Pinpoint the cell where the given text exists, returning its (x, y) midpoint coordinate. 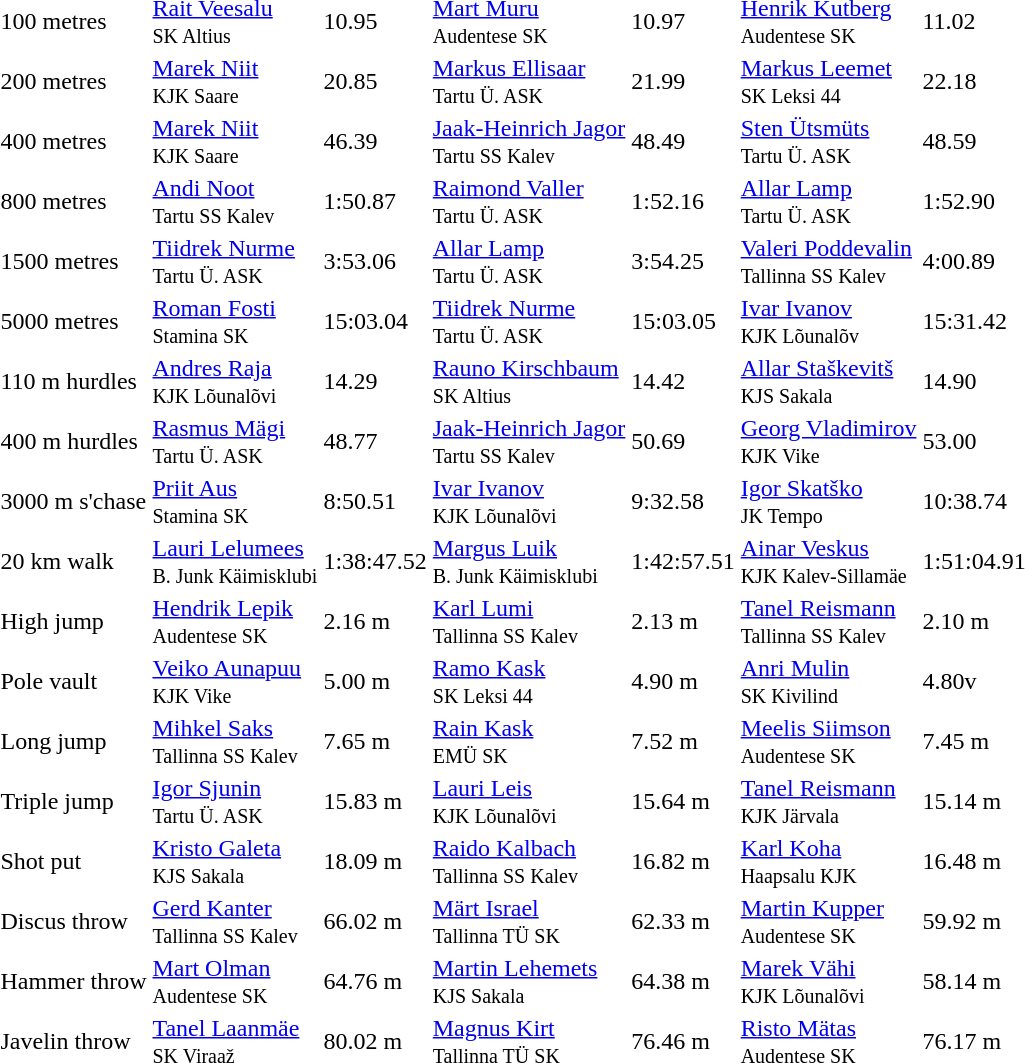
2.16 m (375, 622)
Ramo KaskSK Leksi 44 (529, 682)
Markus LeemetSK Leksi 44 (828, 82)
Meelis SiimsonAudentese SK (828, 742)
Karl KohaHaapsalu KJK (828, 862)
Mihkel SaksTallinna SS Kalev (235, 742)
62.33 m (683, 922)
Rauno KirschbaumSK Altius (529, 382)
9:32.58 (683, 502)
3:53.06 (375, 262)
Ivar IvanovKJK Lõunalõv (828, 322)
7.52 m (683, 742)
Ivar IvanovKJK Lõunalõvi (529, 502)
3:54.25 (683, 262)
20.85 (375, 82)
Tanel ReismannKJK Järvala (828, 802)
Georg VladimirovKJK Vike (828, 442)
Rasmus MägiTartu Ü. ASK (235, 442)
2.13 m (683, 622)
Lauri LeisKJK Lõunalõvi (529, 802)
Margus LuikB. Junk Käimisklubi (529, 562)
64.76 m (375, 982)
Igor SkatškoJK Tempo (828, 502)
Tanel ReismannTallinna SS Kalev (828, 622)
4.90 m (683, 682)
Andres RajaKJK Lõunalõvi (235, 382)
Roman FostiStamina SK (235, 322)
Kristo GaletaKJS Sakala (235, 862)
7.65 m (375, 742)
15:03.04 (375, 322)
66.02 m (375, 922)
Raido KalbachTallinna SS Kalev (529, 862)
46.39 (375, 142)
5.00 m (375, 682)
48.77 (375, 442)
15.64 m (683, 802)
1:42:57.51 (683, 562)
48.49 (683, 142)
Igor SjuninTartu Ü. ASK (235, 802)
50.69 (683, 442)
Valeri PoddevalinTallinna SS Kalev (828, 262)
Martin LehemetsKJS Sakala (529, 982)
Mart OlmanAudentese SK (235, 982)
Marek VähiKJK Lõunalõvi (828, 982)
Raimond VallerTartu Ü. ASK (529, 202)
64.38 m (683, 982)
Märt IsraelTallinna TÜ SK (529, 922)
8:50.51 (375, 502)
Hendrik LepikAudentese SK (235, 622)
15.83 m (375, 802)
Karl LumiTallinna SS Kalev (529, 622)
Markus EllisaarTartu Ü. ASK (529, 82)
1:50.87 (375, 202)
Gerd KanterTallinna SS Kalev (235, 922)
Veiko AunapuuKJK Vike (235, 682)
1:52.16 (683, 202)
Allar StaškevitšKJS Sakala (828, 382)
14.42 (683, 382)
1:38:47.52 (375, 562)
15:03.05 (683, 322)
Sten ÜtsmütsTartu Ü. ASK (828, 142)
Ainar VeskusKJK Kalev-Sillamäe (828, 562)
21.99 (683, 82)
Priit AusStamina SK (235, 502)
18.09 m (375, 862)
Rain KaskEMÜ SK (529, 742)
Lauri LelumeesB. Junk Käimisklubi (235, 562)
Martin KupperAudentese SK (828, 922)
Anri MulinSK Kivilind (828, 682)
16.82 m (683, 862)
14.29 (375, 382)
Andi NootTartu SS Kalev (235, 202)
